From the cell containing the given text, extract its center point as [x, y] coordinate. 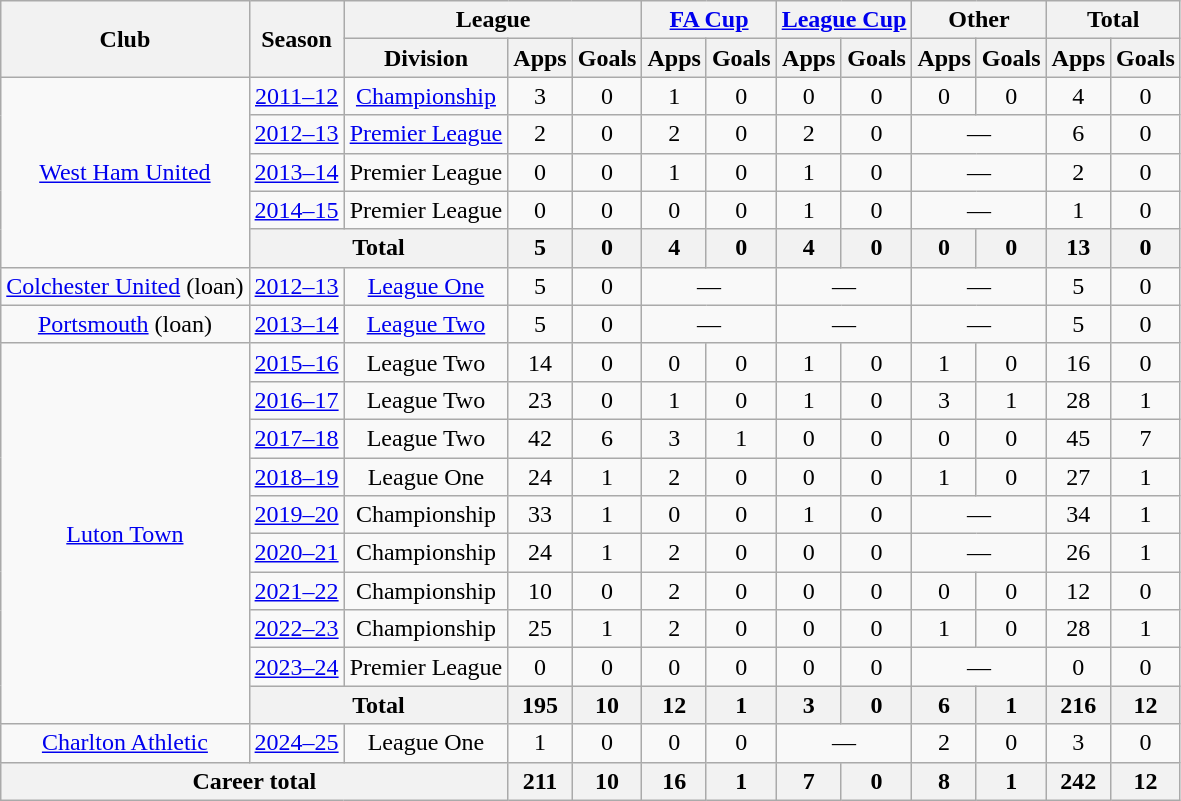
2018–19 [296, 477]
8 [944, 781]
13 [1078, 248]
2020–21 [296, 553]
Charlton Athletic [125, 743]
Portsmouth (loan) [125, 324]
2017–18 [296, 438]
2023–24 [296, 667]
Luton Town [125, 534]
33 [540, 515]
25 [540, 629]
2021–22 [296, 591]
27 [1078, 477]
2019–20 [296, 515]
216 [1078, 705]
34 [1078, 515]
FA Cup [709, 20]
2016–17 [296, 400]
West Ham United [125, 172]
Season [296, 39]
2014–15 [296, 210]
211 [540, 781]
42 [540, 438]
2024–25 [296, 743]
2015–16 [296, 362]
23 [540, 400]
Club [125, 39]
45 [1078, 438]
242 [1078, 781]
195 [540, 705]
14 [540, 362]
26 [1078, 553]
League Cup [844, 20]
Colchester United (loan) [125, 286]
League [493, 20]
2011–12 [296, 96]
Career total [254, 781]
Division [426, 58]
Other [979, 20]
2022–23 [296, 629]
